Scan for the cell matching the given text and deliver its (x, y) coordinate at center. 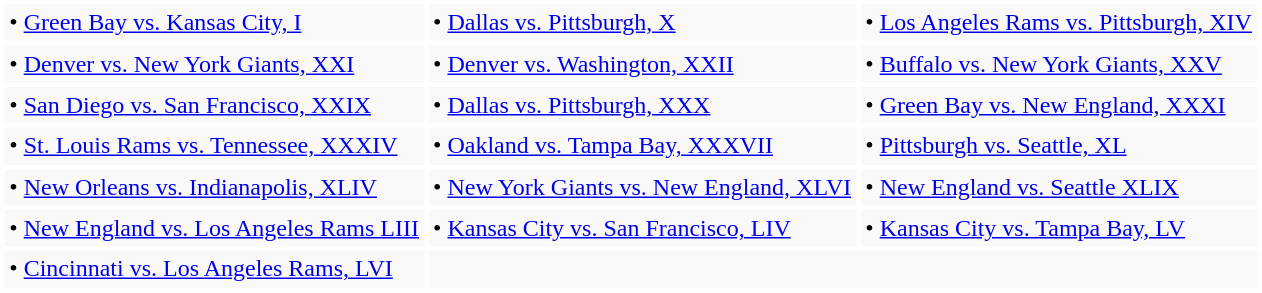
• Dallas vs. Pittsburgh, X (642, 22)
• New England vs. Seattle XLIX (1058, 186)
• Dallas vs. Pittsburgh, XXX (642, 104)
• Los Angeles Rams vs. Pittsburgh, XIV (1058, 22)
• Kansas City vs. Tampa Bay, LV (1058, 228)
• New Orleans vs. Indianapolis, XLIV (214, 186)
• Buffalo vs. New York Giants, XXV (1058, 64)
• New York Giants vs. New England, XLVI (642, 186)
• Green Bay vs. Kansas City, I (214, 22)
• New England vs. Los Angeles Rams LIII (214, 228)
• Pittsburgh vs. Seattle, XL (1058, 146)
• Kansas City vs. San Francisco, LIV (642, 228)
• Green Bay vs. New England, XXXI (1058, 104)
• Cincinnati vs. Los Angeles Rams, LVI (214, 270)
• Denver vs. Washington, XXII (642, 64)
• Denver vs. New York Giants, XXI (214, 64)
• St. Louis Rams vs. Tennessee, XXXIV (214, 146)
• Oakland vs. Tampa Bay, XXXVII (642, 146)
• San Diego vs. San Francisco, XXIX (214, 104)
